Return the (x, y) coordinate for the center point of the cell that contains the specified text.  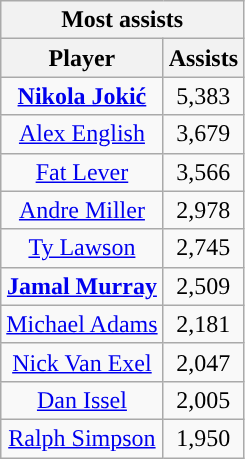
2,745 (203, 248)
Nikola Jokić (82, 96)
Andre Miller (82, 210)
Most assists (122, 20)
Dan Issel (82, 400)
2,978 (203, 210)
2,047 (203, 362)
Fat Lever (82, 172)
2,509 (203, 286)
Ralph Simpson (82, 438)
Michael Adams (82, 324)
1,950 (203, 438)
Nick Van Exel (82, 362)
Assists (203, 58)
2,005 (203, 400)
3,679 (203, 134)
Jamal Murray (82, 286)
Ty Lawson (82, 248)
Player (82, 58)
Alex English (82, 134)
2,181 (203, 324)
5,383 (203, 96)
3,566 (203, 172)
